Scan for the cell matching the given text and deliver its (x, y) coordinate at center. 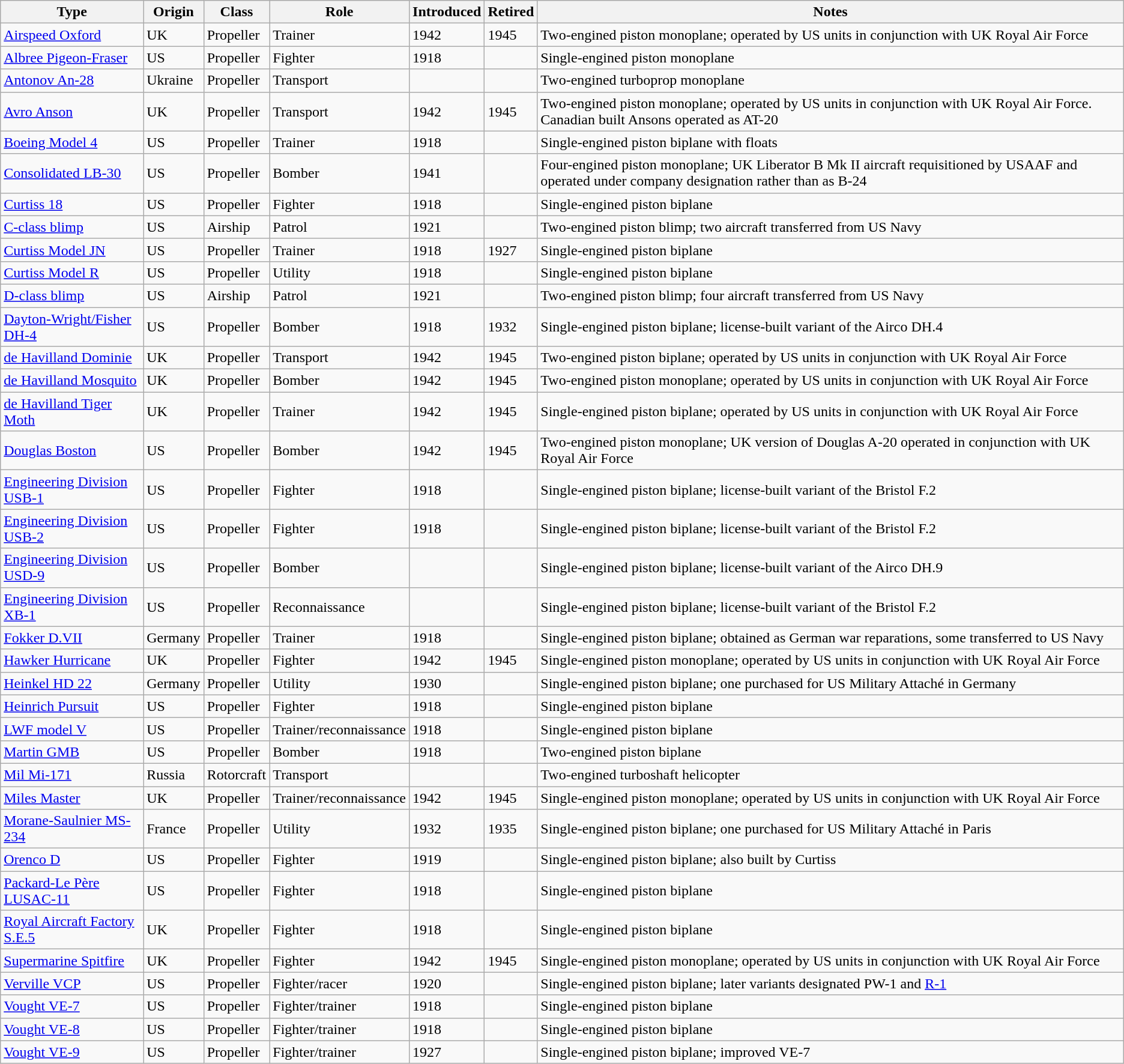
Heinrich Pursuit (72, 706)
Two-engined turboshaft helicopter (830, 775)
1930 (447, 683)
Class (237, 12)
Douglas Boston (72, 450)
de Havilland Tiger Moth (72, 412)
Introduced (447, 12)
Engineering Division USB-1 (72, 490)
Boeing Model 4 (72, 142)
Single-engined piston biplane; also built by Curtiss (830, 860)
Single-engined piston biplane; license-built variant of the Airco DH.4 (830, 327)
Type (72, 12)
Single-engined piston biplane; improved VE-7 (830, 1052)
de Havilland Dominie (72, 358)
C-class blimp (72, 227)
Origin (174, 12)
Four-engined piston monoplane; UK Liberator B Mk II aircraft requisitioned by USAAF and operated under company designation rather than as B-24 (830, 173)
Single-engined piston biplane; one purchased for US Military Attaché in Germany (830, 683)
Single-engined piston biplane; obtained as German war reparations, some transferred to US Navy (830, 638)
1919 (447, 860)
Heinkel HD 22 (72, 683)
Hawker Hurricane (72, 660)
Two-engined piston blimp; two aircraft transferred from US Navy (830, 227)
Vought VE-8 (72, 1029)
Reconnaissance (340, 606)
Single-engined piston biplane; later variants designated PW-1 and R-1 (830, 984)
Supermarine Spitfire (72, 961)
de Havilland Mosquito (72, 381)
Antonov An-28 (72, 80)
Verville VCP (72, 984)
Royal Aircraft Factory S.E.5 (72, 929)
Dayton-Wright/Fisher DH-4 (72, 327)
Engineering Division USD-9 (72, 568)
Curtiss Model JN (72, 250)
Engineering Division XB-1 (72, 606)
1920 (447, 984)
Retired (511, 12)
D-class blimp (72, 295)
Orenco D (72, 860)
Rotorcraft (237, 775)
Vought VE-9 (72, 1052)
Two-engined piston blimp; four aircraft transferred from US Navy (830, 295)
1941 (447, 173)
Avro Anson (72, 112)
Consolidated LB-30 (72, 173)
Two-engined piston monoplane; UK version of Douglas A-20 operated in conjunction with UK Royal Air Force (830, 450)
Ukraine (174, 80)
Vought VE-7 (72, 1006)
Mil Mi-171 (72, 775)
Two-engined piston monoplane; operated by US units in conjunction with UK Royal Air Force. Canadian built Ansons operated as AT-20 (830, 112)
Single-engined piston biplane with floats (830, 142)
Curtiss 18 (72, 204)
LWF model V (72, 729)
Albree Pigeon-Fraser (72, 58)
Single-engined piston biplane; one purchased for US Military Attaché in Paris (830, 829)
Two-engined turboprop monoplane (830, 80)
Two-engined piston biplane (830, 752)
Russia (174, 775)
1935 (511, 829)
Single-engined piston biplane; operated by US units in conjunction with UK Royal Air Force (830, 412)
Fighter/racer (340, 984)
Morane-Saulnier MS-234 (72, 829)
Single-engined piston biplane; license-built variant of the Airco DH.9 (830, 568)
Miles Master (72, 798)
France (174, 829)
Engineering Division USB-2 (72, 528)
Role (340, 12)
Notes (830, 12)
Martin GMB (72, 752)
Single-engined piston monoplane (830, 58)
Airspeed Oxford (72, 35)
Fokker D.VII (72, 638)
Packard-Le Père LUSAC-11 (72, 891)
Two-engined piston biplane; operated by US units in conjunction with UK Royal Air Force (830, 358)
Curtiss Model R (72, 273)
